Output the (X, Y) coordinate of the center of the cell containing the given text.  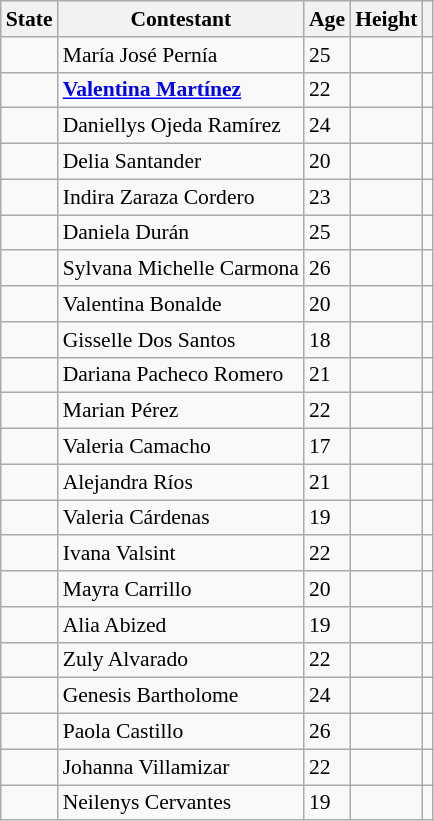
Alejandra Ríos (181, 482)
Marian Pérez (181, 411)
Genesis Bartholome (181, 696)
Zuly Alvarado (181, 660)
Valeria Camacho (181, 447)
Mayra Carrillo (181, 589)
Daniela Durán (181, 233)
Valentina Bonalde (181, 304)
Johanna Villamizar (181, 767)
Dariana Pacheco Romero (181, 375)
Valeria Cárdenas (181, 518)
Height (386, 19)
Age (327, 19)
18 (327, 340)
Ivana Valsint (181, 554)
Delia Santander (181, 162)
Gisselle Dos Santos (181, 340)
Contestant (181, 19)
23 (327, 197)
17 (327, 447)
María José Pernía (181, 55)
Indira Zaraza Cordero (181, 197)
Daniellys Ojeda Ramírez (181, 126)
State (30, 19)
Paola Castillo (181, 732)
Alia Abized (181, 625)
Neilenys Cervantes (181, 803)
Valentina Martínez (181, 90)
Sylvana Michelle Carmona (181, 269)
